Identify which cell holds the provided text, then report its (x, y) central coordinate. 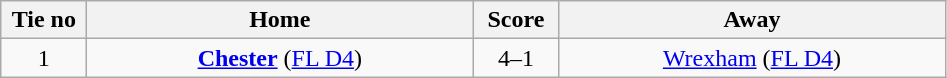
Wrexham (FL D4) (752, 58)
Away (752, 20)
4–1 (516, 58)
Chester (FL D4) (280, 58)
Score (516, 20)
Home (280, 20)
Tie no (44, 20)
1 (44, 58)
